Pinpoint the cell where the given text exists, returning its (x, y) midpoint coordinate. 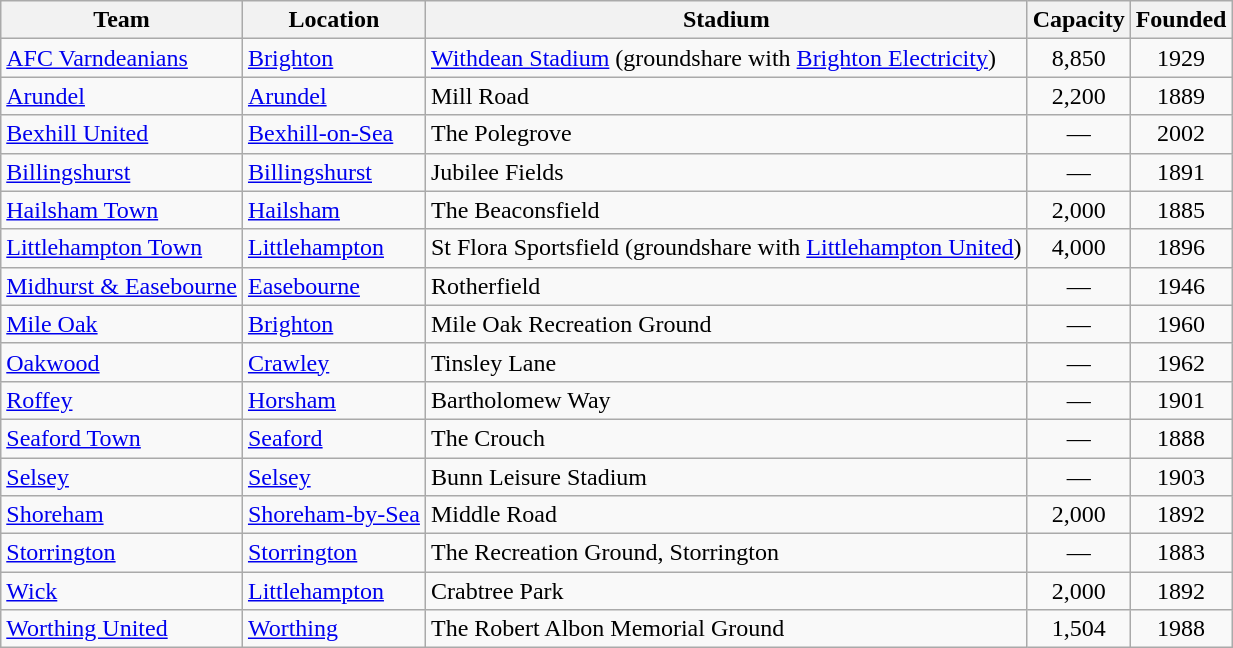
Easebourne (334, 286)
Worthing United (122, 629)
1889 (1181, 96)
Oakwood (122, 362)
Middle Road (726, 515)
Roffey (122, 400)
1901 (1181, 400)
Worthing (334, 629)
Team (122, 20)
Wick (122, 591)
1,504 (1078, 629)
Shoreham (122, 515)
Hailsham (334, 210)
Mill Road (726, 96)
Hailsham Town (122, 210)
Shoreham-by-Sea (334, 515)
1946 (1181, 286)
1962 (1181, 362)
The Beaconsfield (726, 210)
1988 (1181, 629)
Tinsley Lane (726, 362)
The Crouch (726, 438)
1896 (1181, 248)
1891 (1181, 172)
Rotherfield (726, 286)
Bexhill-on-Sea (334, 134)
Withdean Stadium (groundshare with Brighton Electricity) (726, 58)
Bexhill United (122, 134)
Jubilee Fields (726, 172)
1885 (1181, 210)
2002 (1181, 134)
4,000 (1078, 248)
Bartholomew Way (726, 400)
AFC Varndeanians (122, 58)
Seaford (334, 438)
1888 (1181, 438)
1883 (1181, 553)
The Robert Albon Memorial Ground (726, 629)
2,200 (1078, 96)
Capacity (1078, 20)
Stadium (726, 20)
Founded (1181, 20)
Midhurst & Easebourne (122, 286)
Seaford Town (122, 438)
1903 (1181, 477)
Mile Oak Recreation Ground (726, 324)
The Recreation Ground, Storrington (726, 553)
8,850 (1078, 58)
St Flora Sportsfield (groundshare with Littlehampton United) (726, 248)
1960 (1181, 324)
Mile Oak (122, 324)
Crabtree Park (726, 591)
Horsham (334, 400)
Crawley (334, 362)
Bunn Leisure Stadium (726, 477)
The Polegrove (726, 134)
Location (334, 20)
Littlehampton Town (122, 248)
1929 (1181, 58)
